For the text-containing cell, return its midpoint in [x, y] coordinate format. 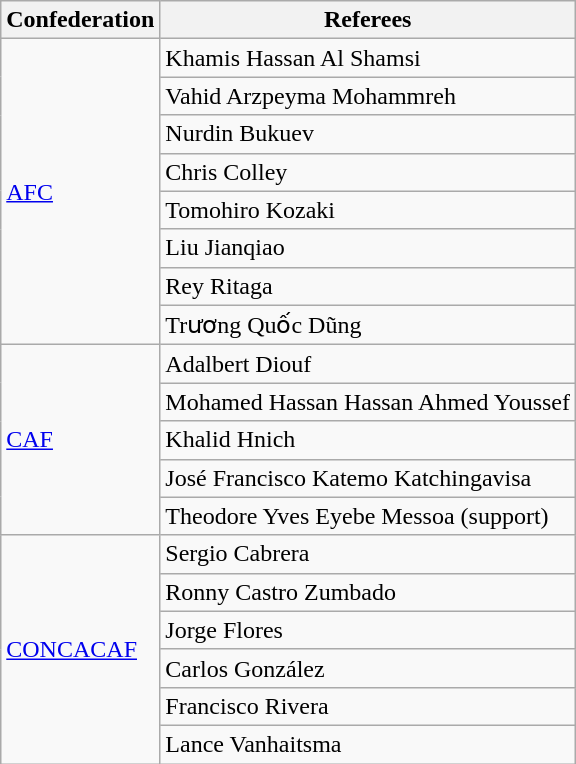
Jorge Flores [368, 630]
Adalbert Diouf [368, 364]
Trương Quốc Dũng [368, 325]
Rey Ritaga [368, 286]
Vahid Arzpeyma Mohammreh [368, 96]
AFC [80, 192]
Khalid Hnich [368, 440]
Mohamed Hassan Hassan Ahmed Youssef [368, 402]
José Francisco Katemo Katchingavisa [368, 478]
Tomohiro Kozaki [368, 210]
Sergio Cabrera [368, 554]
Chris Colley [368, 172]
Lance Vanhaitsma [368, 744]
CONCACAF [80, 649]
Francisco Rivera [368, 706]
CAF [80, 440]
Carlos González [368, 668]
Nurdin Bukuev [368, 134]
Confederation [80, 20]
Referees [368, 20]
Ronny Castro Zumbado [368, 592]
Liu Jianqiao [368, 248]
Theodore Yves Eyebe Messoa (support) [368, 516]
Khamis Hassan Al Shamsi [368, 58]
